Return (x, y) of the center of cell containing provided text 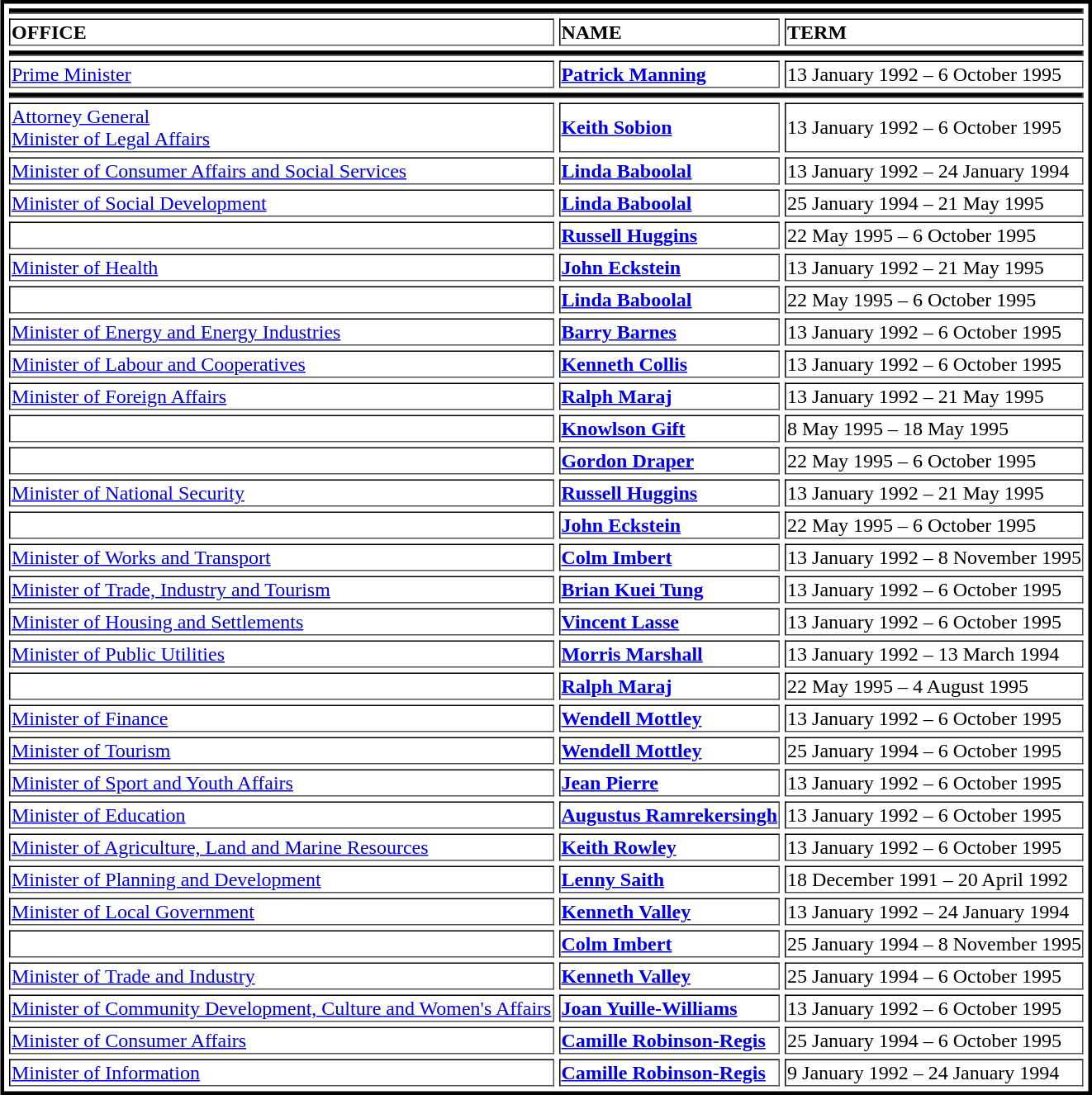
Minister of Works and Transport (281, 557)
Prime Minister (281, 74)
Keith Rowley (669, 847)
Minister of National Security (281, 492)
Minister of Planning and Development (281, 879)
Vincent Lasse (669, 621)
18 December 1991 – 20 April 1992 (934, 879)
Keith Sobion (669, 127)
Minister of Information (281, 1072)
Knowlson Gift (669, 428)
Minister of Housing and Settlements (281, 621)
8 May 1995 – 18 May 1995 (934, 428)
22 May 1995 – 4 August 1995 (934, 685)
Minister of Labour and Cooperatives (281, 363)
Minister of Consumer Affairs (281, 1040)
Minister of Trade, Industry and Tourism (281, 590)
Minister of Education (281, 814)
Attorney GeneralMinister of Legal Affairs (281, 127)
Minister of Finance (281, 718)
Minister of Trade and Industry (281, 976)
Jean Pierre (669, 783)
Minister of Local Government (281, 912)
NAME (669, 31)
Patrick Manning (669, 74)
Minister of Consumer Affairs and Social Services (281, 170)
Gordon Draper (669, 461)
Minister of Foreign Affairs (281, 396)
Minister of Tourism (281, 750)
Lenny Saith (669, 879)
Minister of Sport and Youth Affairs (281, 783)
Morris Marshall (669, 654)
13 January 1992 – 8 November 1995 (934, 557)
Kenneth Collis (669, 363)
Minister of Social Development (281, 203)
Barry Barnes (669, 332)
25 January 1994 – 21 May 1995 (934, 203)
Brian Kuei Tung (669, 590)
Minister of Health (281, 268)
9 January 1992 – 24 January 1994 (934, 1072)
25 January 1994 – 8 November 1995 (934, 943)
Minister of Public Utilities (281, 654)
Augustus Ramrekersingh (669, 814)
OFFICE (281, 31)
Joan Yuille-Williams (669, 1007)
Minister of Community Development, Culture and Women's Affairs (281, 1007)
13 January 1992 – 13 March 1994 (934, 654)
Minister of Agriculture, Land and Marine Resources (281, 847)
Minister of Energy and Energy Industries (281, 332)
TERM (934, 31)
